Determine the [x, y] coordinate at the center of the cell enclosing the given text.  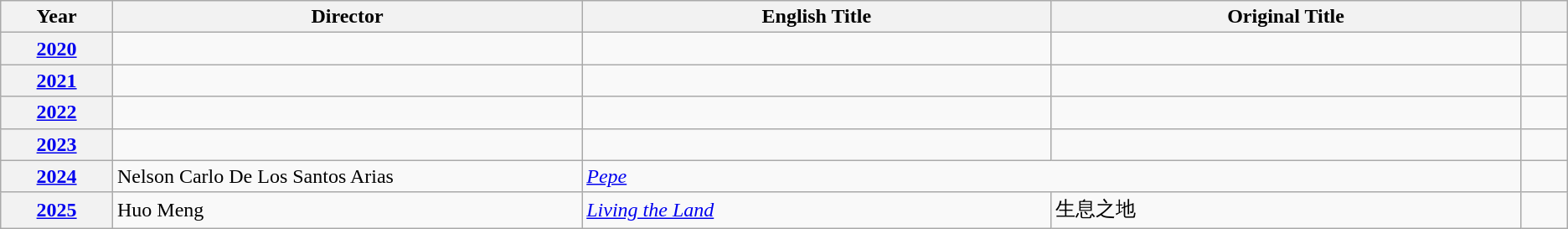
2022 [57, 112]
2020 [57, 49]
Huo Meng [347, 210]
2021 [57, 81]
2024 [57, 176]
Director [347, 17]
Living the Land [817, 210]
2025 [57, 210]
生息之地 [1286, 210]
Nelson Carlo De Los Santos Arias [347, 176]
Original Title [1286, 17]
2023 [57, 144]
Year [57, 17]
Pepe [1051, 176]
English Title [817, 17]
